Capture the cell that displays the provided text and extract its (X, Y) central coordinate. 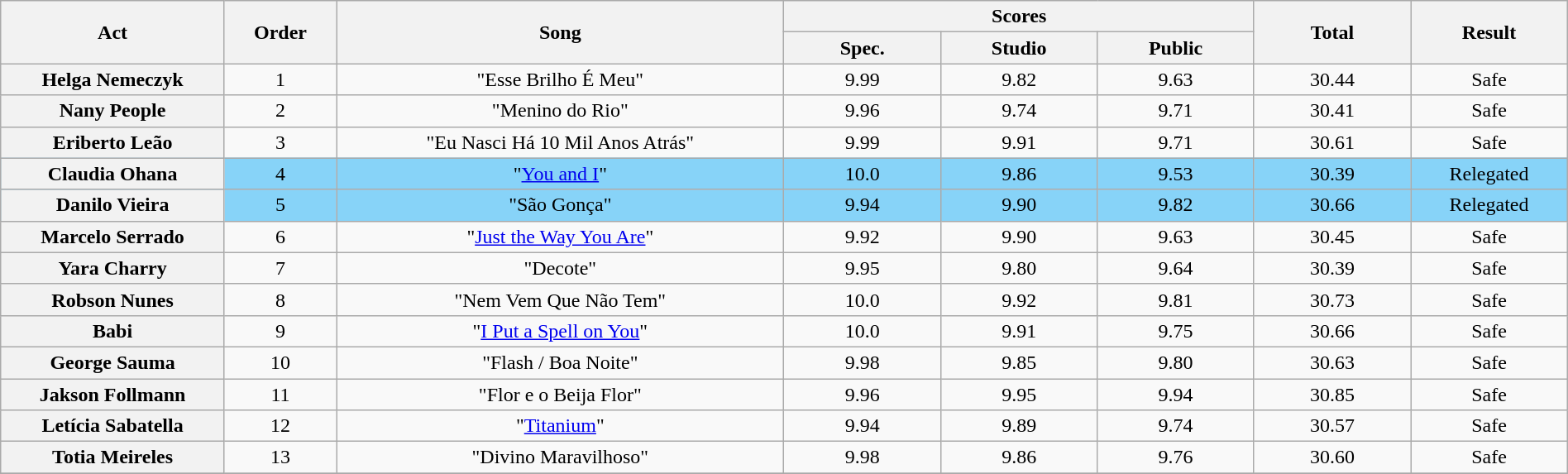
"Decote" (561, 268)
George Sauma (112, 362)
Claudia Ohana (112, 174)
"Flor e o Beija Flor" (561, 395)
11 (280, 395)
9.64 (1176, 268)
"Divino Maravilhoso" (561, 457)
9 (280, 331)
Spec. (862, 48)
5 (280, 205)
12 (280, 426)
Result (1489, 32)
"São Gonça" (561, 205)
30.73 (1331, 299)
"Esse Brilho É Meu" (561, 79)
8 (280, 299)
30.85 (1331, 395)
Song (561, 32)
9.76 (1176, 457)
9.81 (1176, 299)
10 (280, 362)
Yara Charry (112, 268)
"Eu Nasci Há 10 Mil Anos Atrás" (561, 142)
Act (112, 32)
30.60 (1331, 457)
30.45 (1331, 237)
4 (280, 174)
"Nem Vem Que Não Tem" (561, 299)
"You and I" (561, 174)
30.57 (1331, 426)
Public (1176, 48)
7 (280, 268)
9.85 (1019, 362)
Total (1331, 32)
Helga Nemeczyk (112, 79)
"Just the Way You Are" (561, 237)
30.44 (1331, 79)
2 (280, 111)
6 (280, 237)
1 (280, 79)
Marcelo Serrado (112, 237)
Totia Meireles (112, 457)
"Flash / Boa Noite" (561, 362)
Order (280, 32)
Nany People (112, 111)
30.61 (1331, 142)
9.75 (1176, 331)
"I Put a Spell on You" (561, 331)
Studio (1019, 48)
Jakson Follmann (112, 395)
Danilo Vieira (112, 205)
Scores (1019, 17)
Babi (112, 331)
30.41 (1331, 111)
"Titanium" (561, 426)
9.53 (1176, 174)
9.89 (1019, 426)
Robson Nunes (112, 299)
3 (280, 142)
30.63 (1331, 362)
Letícia Sabatella (112, 426)
13 (280, 457)
"Menino do Rio" (561, 111)
Eriberto Leão (112, 142)
